Determine the [x, y] coordinate at the center of the cell enclosing the given text.  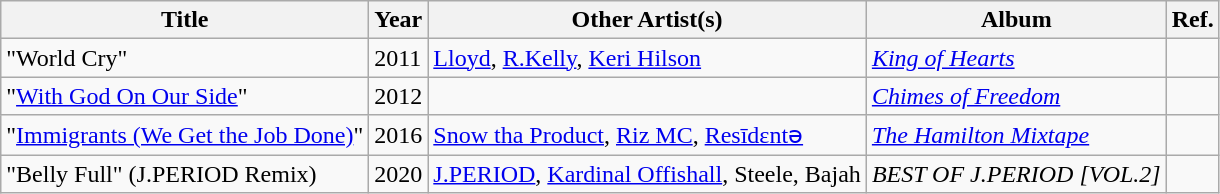
"Immigrants (We Get the Job Done)" [185, 135]
Chimes of Freedom [1016, 96]
Lloyd, R.Kelly, Keri Hilson [648, 58]
Snow tha Product, Riz MC, Resīdεntә [648, 135]
King of Hearts [1016, 58]
The Hamilton Mixtape [1016, 135]
"With God On Our Side" [185, 96]
2011 [398, 58]
Year [398, 20]
2016 [398, 135]
"Belly Full" (J.PERIOD Remix) [185, 173]
Other Artist(s) [648, 20]
BEST OF J.PERIOD [VOL.2] [1016, 173]
J.PERIOD, Kardinal Offishall, Steele, Bajah [648, 173]
Album [1016, 20]
Title [185, 20]
2012 [398, 96]
"World Cry" [185, 58]
2020 [398, 173]
Ref. [1192, 20]
